Detect which cell encompasses the target text, then output its (X, Y) center coordinate. 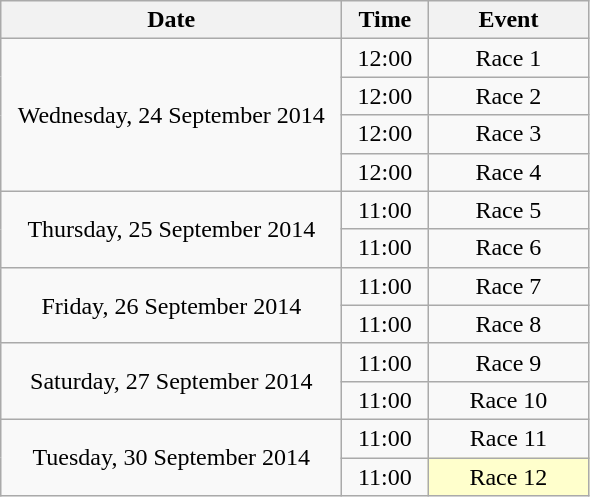
Wednesday, 24 September 2014 (172, 115)
Race 8 (508, 324)
Race 10 (508, 400)
Friday, 26 September 2014 (172, 305)
Saturday, 27 September 2014 (172, 381)
Race 6 (508, 248)
Race 9 (508, 362)
Race 3 (508, 134)
Race 1 (508, 58)
Race 4 (508, 172)
Race 7 (508, 286)
Tuesday, 30 September 2014 (172, 457)
Race 5 (508, 210)
Date (172, 20)
Thursday, 25 September 2014 (172, 229)
Time (385, 20)
Race 2 (508, 96)
Race 12 (508, 477)
Event (508, 20)
Race 11 (508, 438)
